Scan for the cell matching the given text and deliver its (X, Y) coordinate at center. 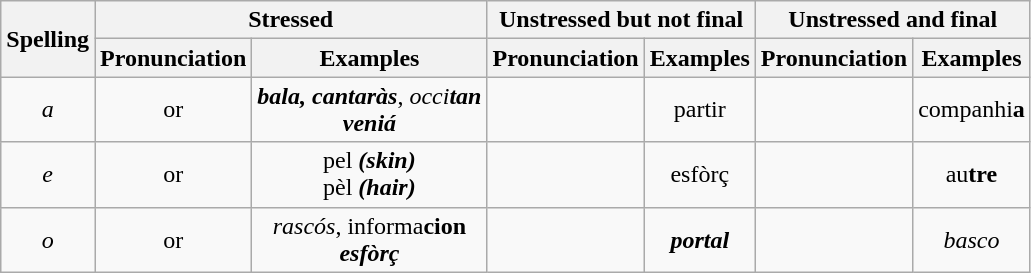
esfòrç (700, 174)
rascós, informacion esfòrç (370, 240)
Unstressed but not final (621, 20)
portal (700, 240)
e (48, 174)
companhia (972, 110)
bala, cantaràs, occitan veniá (370, 110)
o (48, 240)
Unstressed and final (892, 20)
autre (972, 174)
partir (700, 110)
a (48, 110)
basco (972, 240)
Stressed (291, 20)
Spelling (48, 39)
pel (skin)pèl (hair) (370, 174)
